Return (x, y) of the center of cell containing provided text 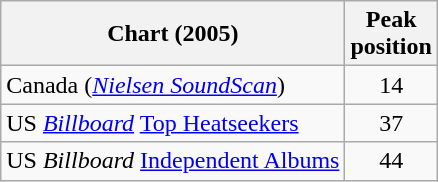
Peakposition (391, 34)
14 (391, 85)
44 (391, 161)
US Billboard Independent Albums (173, 161)
37 (391, 123)
Canada (Nielsen SoundScan) (173, 85)
Chart (2005) (173, 34)
US Billboard Top Heatseekers (173, 123)
